Capture the cell that displays the provided text and extract its (X, Y) central coordinate. 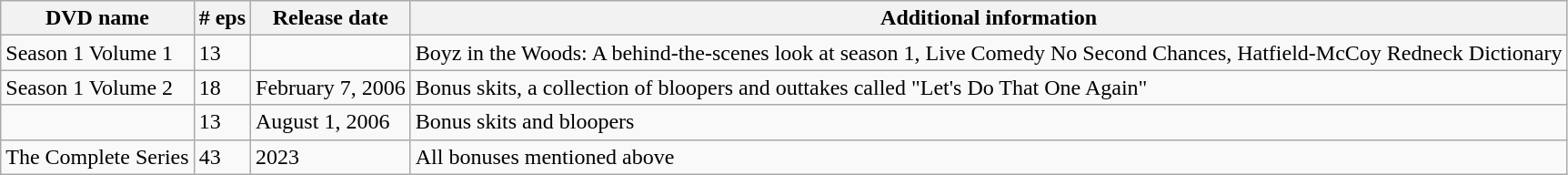
February 7, 2006 (331, 87)
Boyz in the Woods: A behind-the-scenes look at season 1, Live Comedy No Second Chances, Hatfield-McCoy Redneck Dictionary (989, 53)
2023 (331, 157)
August 1, 2006 (331, 122)
Season 1 Volume 1 (97, 53)
Bonus skits, a collection of bloopers and outtakes called "Let's Do That One Again" (989, 87)
Season 1 Volume 2 (97, 87)
Bonus skits and bloopers (989, 122)
Release date (331, 18)
All bonuses mentioned above (989, 157)
DVD name (97, 18)
# eps (222, 18)
The Complete Series (97, 157)
43 (222, 157)
18 (222, 87)
Additional information (989, 18)
